Scan for the cell matching the given text and deliver its [X, Y] coordinate at center. 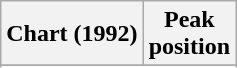
Chart (1992) [72, 34]
Peakposition [189, 34]
